Scan for the cell matching the given text and deliver its [X, Y] coordinate at center. 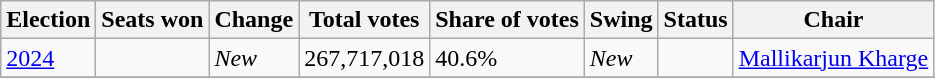
40.6% [508, 58]
Status [696, 20]
Mallikarjun Kharge [834, 58]
Change [254, 20]
2024 [48, 58]
Seats won [152, 20]
267,717,018 [364, 58]
Total votes [364, 20]
Chair [834, 20]
Share of votes [508, 20]
Swing [621, 20]
Election [48, 20]
